Capture the cell that displays the provided text and extract its [x, y] central coordinate. 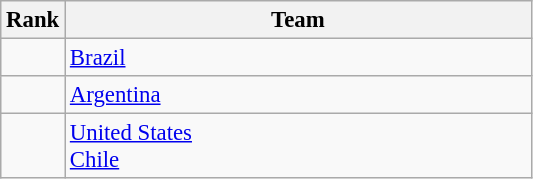
Team [298, 20]
Brazil [298, 58]
Rank [33, 20]
United States Chile [298, 146]
Argentina [298, 95]
